Return [X, Y] of the center of cell containing provided text 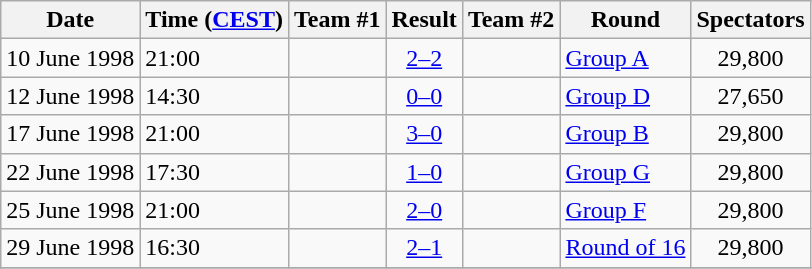
14:30 [214, 96]
2–1 [424, 248]
12 June 1998 [70, 96]
Group F [626, 210]
Group B [626, 134]
27,650 [750, 96]
Time (CEST) [214, 20]
Team #2 [511, 20]
Team #1 [337, 20]
0–0 [424, 96]
Date [70, 20]
16:30 [214, 248]
22 June 1998 [70, 172]
Round [626, 20]
2–2 [424, 58]
Group D [626, 96]
17:30 [214, 172]
Result [424, 20]
3–0 [424, 134]
Group G [626, 172]
10 June 1998 [70, 58]
Round of 16 [626, 248]
29 June 1998 [70, 248]
1–0 [424, 172]
Spectators [750, 20]
17 June 1998 [70, 134]
2–0 [424, 210]
25 June 1998 [70, 210]
Group A [626, 58]
